Detect which cell encompasses the target text, then output its (X, Y) center coordinate. 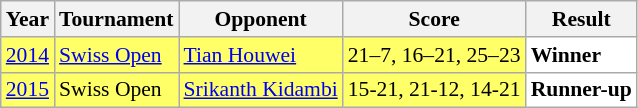
21–7, 16–21, 25–23 (434, 55)
Runner-up (582, 90)
Year (28, 19)
15-21, 21-12, 14-21 (434, 90)
2015 (28, 90)
Winner (582, 55)
Score (434, 19)
Tournament (116, 19)
Opponent (261, 19)
2014 (28, 55)
Srikanth Kidambi (261, 90)
Tian Houwei (261, 55)
Result (582, 19)
